For the text-containing cell, return its midpoint in (X, Y) coordinate format. 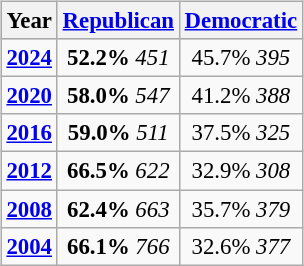
32.9% 308 (240, 171)
Year (29, 21)
37.5% 325 (240, 133)
2024 (29, 58)
41.2% 388 (240, 96)
2008 (29, 209)
58.0% 547 (118, 96)
2012 (29, 171)
59.0% 511 (118, 133)
Democratic (240, 21)
2004 (29, 246)
2020 (29, 96)
66.1% 766 (118, 246)
66.5% 622 (118, 171)
62.4% 663 (118, 209)
45.7% 395 (240, 58)
Republican (118, 21)
2016 (29, 133)
35.7% 379 (240, 209)
52.2% 451 (118, 58)
32.6% 377 (240, 246)
